Scan for the cell matching the given text and deliver its (X, Y) coordinate at center. 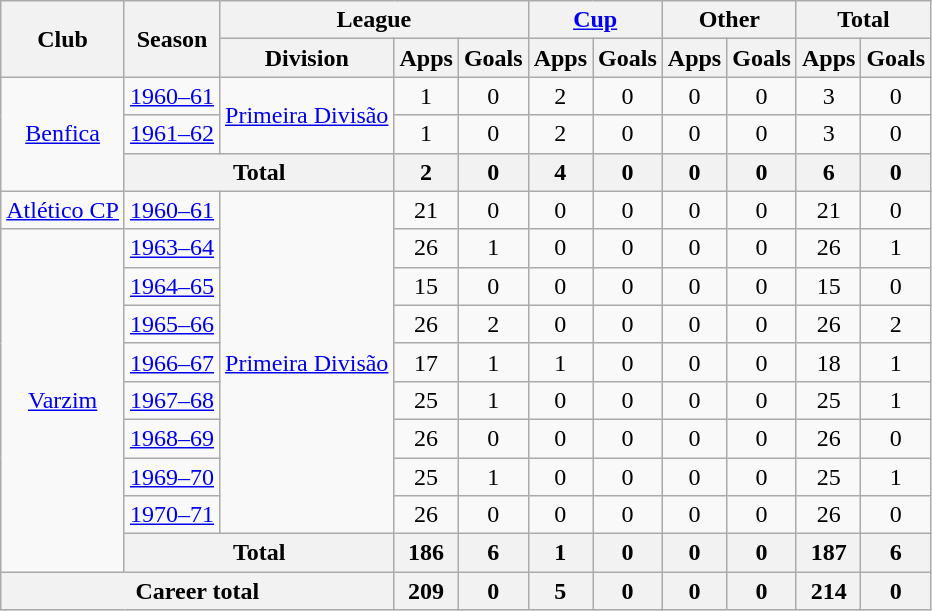
18 (828, 362)
186 (426, 553)
209 (426, 591)
1963–64 (172, 248)
5 (560, 591)
1970–71 (172, 515)
Career total (198, 591)
1961–62 (172, 134)
1965–66 (172, 324)
4 (560, 172)
Cup (595, 20)
League (374, 20)
Season (172, 39)
214 (828, 591)
Varzim (63, 400)
Division (307, 58)
Club (63, 39)
17 (426, 362)
187 (828, 553)
1968–69 (172, 438)
1967–68 (172, 400)
1969–70 (172, 477)
1966–67 (172, 362)
1964–65 (172, 286)
Other (729, 20)
Benfica (63, 134)
Atlético CP (63, 210)
